Locate the cell with the specified text and output its (X, Y) center coordinate. 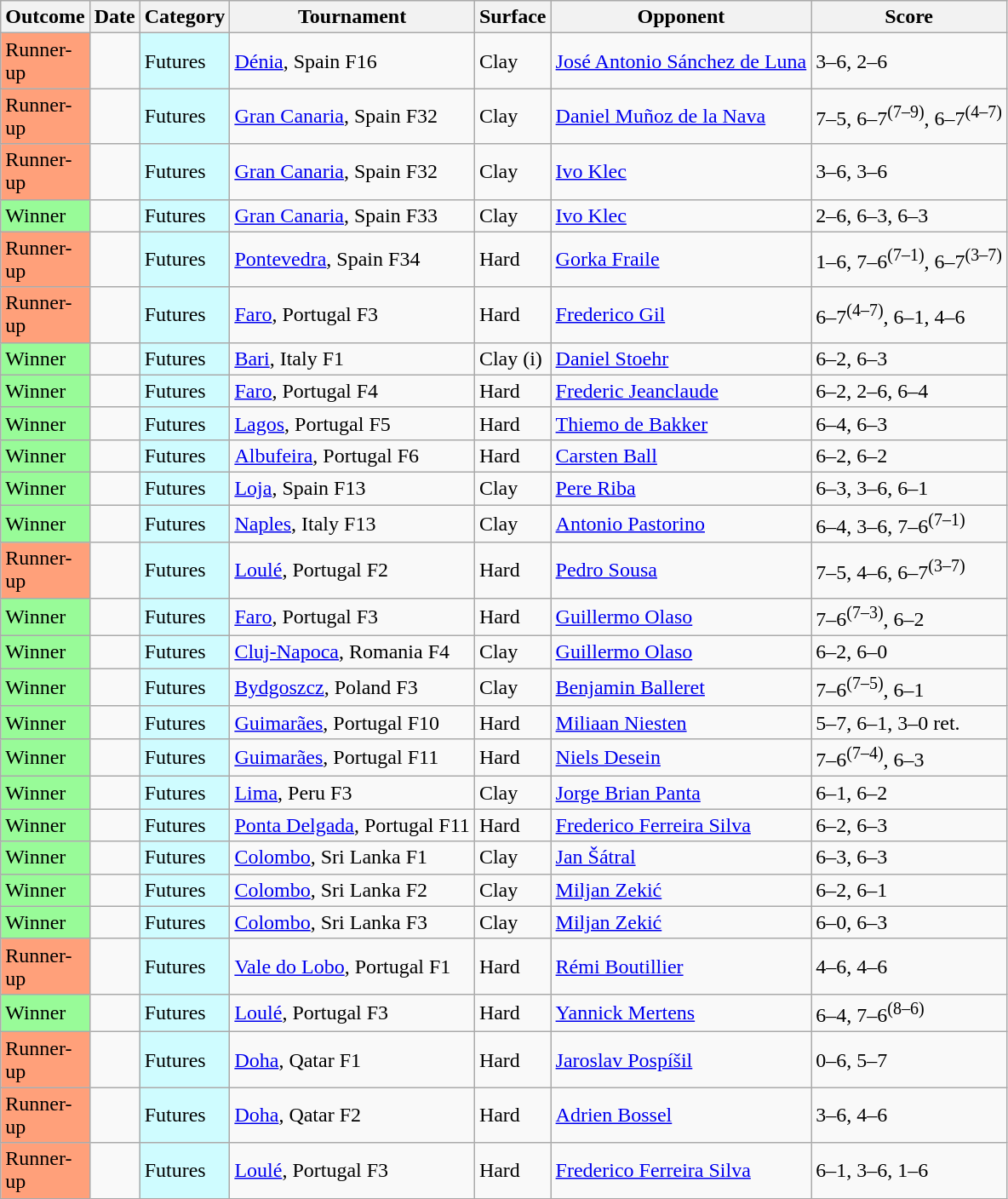
Jan Šátral (681, 858)
José Antonio Sánchez de Luna (681, 61)
1–6, 7–6(7–1), 6–7(3–7) (909, 259)
3–6, 3–6 (909, 172)
Category (185, 17)
Bari, Italy F1 (352, 359)
Frederic Jeanclaude (681, 391)
Benjamin Balleret (681, 688)
Dénia, Spain F16 (352, 61)
6–1, 6–2 (909, 793)
Loulé, Portugal F2 (352, 571)
Pere Riba (681, 488)
Albufeira, Portugal F6 (352, 456)
7–6(7–4), 6–3 (909, 758)
Miliaan Niesten (681, 722)
7–6(7–3), 6–2 (909, 617)
7–6(7–5), 6–1 (909, 688)
Antonio Pastorino (681, 523)
6–1, 3–6, 1–6 (909, 1170)
Ponta Delgada, Portugal F11 (352, 825)
6–4, 3–6, 7–6(7–1) (909, 523)
Bydgoszcz, Poland F3 (352, 688)
Thiemo de Bakker (681, 423)
Pontevedra, Spain F34 (352, 259)
Doha, Qatar F2 (352, 1116)
Cluj-Napoca, Romania F4 (352, 652)
6–2, 6–1 (909, 890)
Opponent (681, 17)
7–5, 6–7(7–9), 6–7(4–7) (909, 116)
Score (909, 17)
Vale do Lobo, Portugal F1 (352, 966)
Frederico Gil (681, 315)
Outcome (45, 17)
Carsten Ball (681, 456)
Doha, Qatar F1 (352, 1059)
3–6, 2–6 (909, 61)
Adrien Bossel (681, 1116)
6–2, 6–2 (909, 456)
Lima, Peru F3 (352, 793)
6–7(4–7), 6–1, 4–6 (909, 315)
Jaroslav Pospíšil (681, 1059)
6–0, 6–3 (909, 922)
Faro, Portugal F4 (352, 391)
Naples, Italy F13 (352, 523)
Rémi Boutillier (681, 966)
Colombo, Sri Lanka F1 (352, 858)
Daniel Muñoz de la Nava (681, 116)
Gorka Fraile (681, 259)
6–2, 6–0 (909, 652)
Colombo, Sri Lanka F2 (352, 890)
Pedro Sousa (681, 571)
Gran Canaria, Spain F33 (352, 215)
3–6, 4–6 (909, 1116)
7–5, 4–6, 6–7(3–7) (909, 571)
Guimarães, Portugal F10 (352, 722)
2–6, 6–3, 6–3 (909, 215)
5–7, 6–1, 3–0 ret. (909, 722)
Surface (513, 17)
Niels Desein (681, 758)
Yannick Mertens (681, 1013)
Date (114, 17)
6–4, 6–3 (909, 423)
6–2, 2–6, 6–4 (909, 391)
4–6, 4–6 (909, 966)
6–3, 3–6, 6–1 (909, 488)
6–4, 7–6(8–6) (909, 1013)
Lagos, Portugal F5 (352, 423)
Daniel Stoehr (681, 359)
Guimarães, Portugal F11 (352, 758)
Loja, Spain F13 (352, 488)
Colombo, Sri Lanka F3 (352, 922)
Clay (i) (513, 359)
0–6, 5–7 (909, 1059)
Jorge Brian Panta (681, 793)
6–3, 6–3 (909, 858)
Tournament (352, 17)
